Identify which cell holds the provided text, then report its [X, Y] central coordinate. 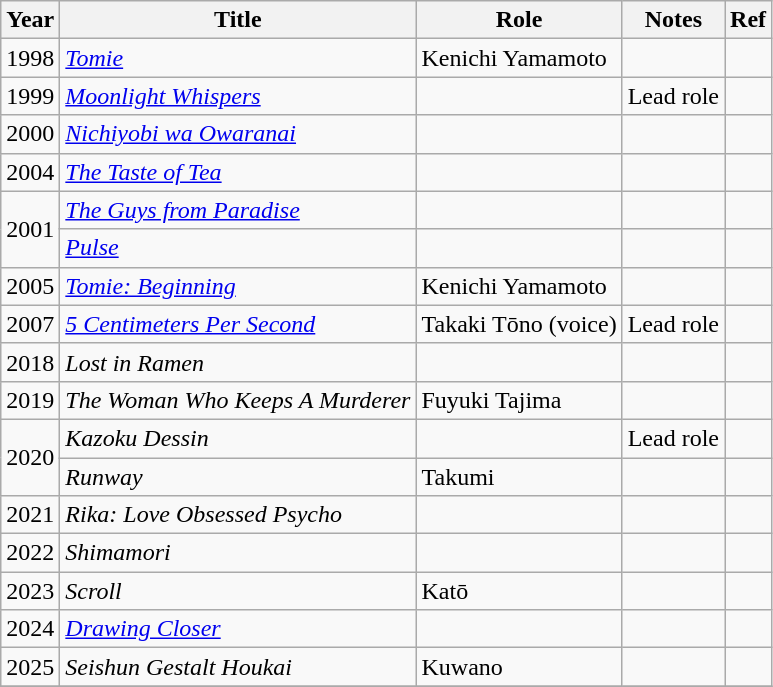
Kazoku Dessin [238, 438]
Ref [748, 20]
The Woman Who Keeps A Murderer [238, 400]
2005 [30, 286]
The Guys from Paradise [238, 210]
The Taste of Tea [238, 172]
2018 [30, 362]
2024 [30, 629]
Nichiyobi wa Owaranai [238, 134]
Notes [673, 20]
Lost in Ramen [238, 362]
Runway [238, 477]
Year [30, 20]
2020 [30, 457]
2021 [30, 515]
Scroll [238, 591]
2000 [30, 134]
Pulse [238, 248]
2025 [30, 667]
2022 [30, 553]
Takaki Tōno (voice) [519, 324]
5 Centimeters Per Second [238, 324]
2001 [30, 229]
Takumi [519, 477]
1998 [30, 58]
2007 [30, 324]
2019 [30, 400]
Rika: Love Obsessed Psycho [238, 515]
Tomie [238, 58]
Title [238, 20]
Katō [519, 591]
2023 [30, 591]
Kuwano [519, 667]
Fuyuki Tajima [519, 400]
1999 [30, 96]
Drawing Closer [238, 629]
Moonlight Whispers [238, 96]
Role [519, 20]
Shimamori [238, 553]
Tomie: Beginning [238, 286]
2004 [30, 172]
Seishun Gestalt Houkai [238, 667]
